From the cell containing the given text, extract its center point as (x, y) coordinate. 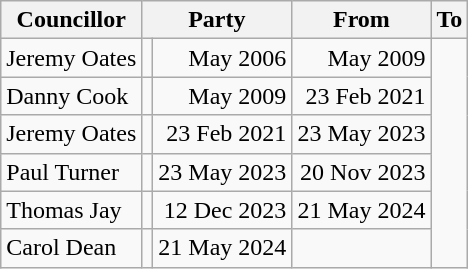
Danny Cook (72, 96)
Paul Turner (72, 172)
Thomas Jay (72, 210)
To (450, 20)
20 Nov 2023 (362, 172)
Councillor (72, 20)
12 Dec 2023 (222, 210)
May 2006 (222, 58)
From (362, 20)
Carol Dean (72, 248)
Party (217, 20)
